For the text-containing cell, return its midpoint in [X, Y] coordinate format. 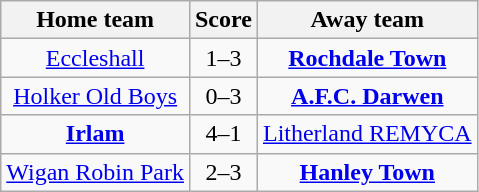
Score [223, 20]
1–3 [223, 58]
Wigan Robin Park [96, 172]
Hanley Town [367, 172]
Holker Old Boys [96, 96]
Litherland REMYCA [367, 134]
Home team [96, 20]
Irlam [96, 134]
Eccleshall [96, 58]
0–3 [223, 96]
Away team [367, 20]
A.F.C. Darwen [367, 96]
Rochdale Town [367, 58]
2–3 [223, 172]
4–1 [223, 134]
